Search for the cell housing the specified text and yield its [X, Y] center coordinate. 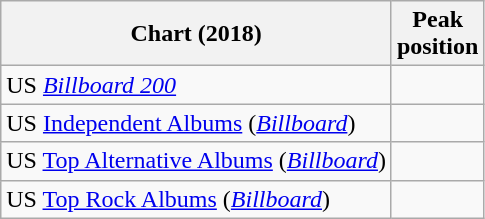
US Top Rock Albums (Billboard) [196, 199]
US Top Alternative Albums (Billboard) [196, 161]
US Independent Albums (Billboard) [196, 123]
Peakposition [437, 34]
Chart (2018) [196, 34]
US Billboard 200 [196, 85]
